Find where the given text appears and provide that cell's center as (x, y) coordinate. 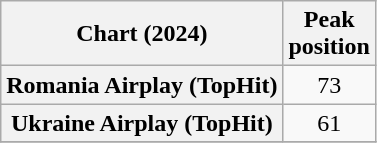
Ukraine Airplay (TopHit) (142, 123)
61 (329, 123)
Peakposition (329, 34)
73 (329, 85)
Chart (2024) (142, 34)
Romania Airplay (TopHit) (142, 85)
